Scan for the cell matching the given text and deliver its (X, Y) coordinate at center. 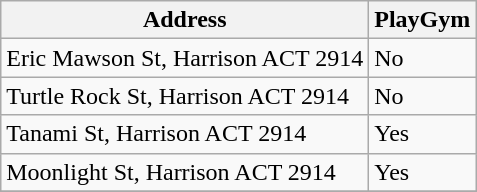
PlayGym (422, 20)
Tanami St, Harrison ACT 2914 (185, 134)
Eric Mawson St, Harrison ACT 2914 (185, 58)
Moonlight St, Harrison ACT 2914 (185, 172)
Address (185, 20)
Turtle Rock St, Harrison ACT 2914 (185, 96)
